Return (x, y) of the center of cell containing provided text 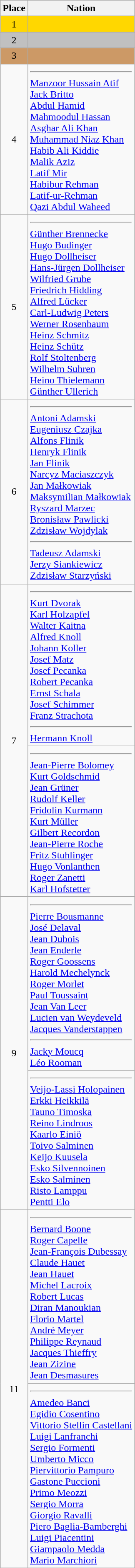
11 (14, 1388)
9 (14, 1053)
3 (14, 56)
Place (14, 8)
7 (14, 740)
4 (14, 139)
5 (14, 307)
1 (14, 24)
2 (14, 40)
6 (14, 492)
Nation (81, 8)
